Output the (x, y) coordinate of the center of the cell containing the given text.  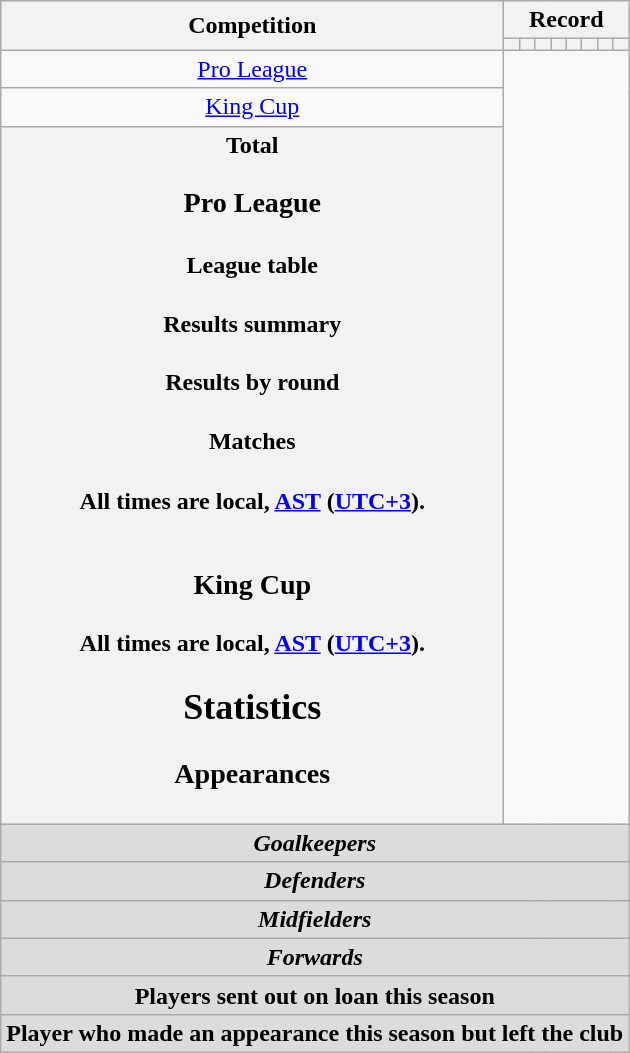
Pro League (252, 69)
Goalkeepers (315, 843)
Player who made an appearance this season but left the club (315, 1033)
Midfielders (315, 919)
Competition (252, 26)
Record (566, 20)
King Cup (252, 107)
Forwards (315, 957)
Players sent out on loan this season (315, 995)
Defenders (315, 881)
